Extract the [x, y] coordinate from the center of the cell holding the provided text.  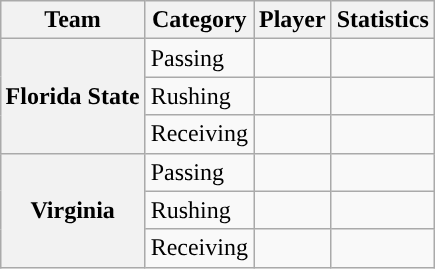
Player [293, 20]
Team [72, 20]
Category [199, 20]
Statistics [382, 20]
Florida State [72, 96]
Virginia [72, 210]
